Scan for the cell matching the given text and deliver its (x, y) coordinate at center. 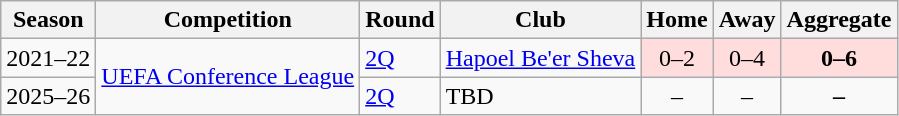
Aggregate (839, 20)
Home (677, 20)
Hapoel Be'er Sheva (540, 58)
0–6 (839, 58)
Round (400, 20)
Club (540, 20)
Season (48, 20)
0–2 (677, 58)
Competition (228, 20)
2021–22 (48, 58)
UEFA Conference League (228, 77)
Away (747, 20)
0–4 (747, 58)
2025–26 (48, 96)
TBD (540, 96)
